Identify which cell holds the provided text, then report its [x, y] central coordinate. 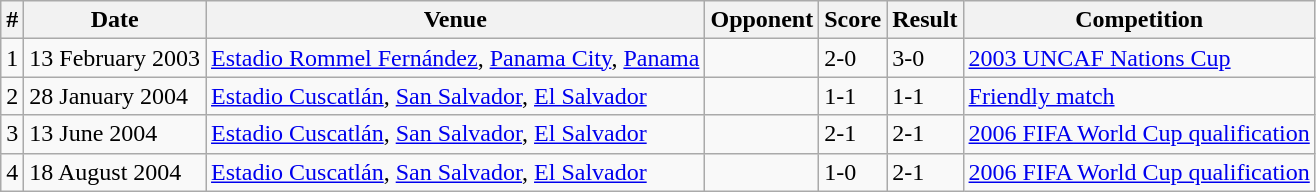
Competition [1139, 20]
3-0 [925, 58]
# [12, 20]
Date [115, 20]
Opponent [762, 20]
3 [12, 134]
4 [12, 172]
Friendly match [1139, 96]
1-0 [853, 172]
2 [12, 96]
13 February 2003 [115, 58]
Venue [456, 20]
13 June 2004 [115, 134]
2-0 [853, 58]
28 January 2004 [115, 96]
1 [12, 58]
Estadio Rommel Fernández, Panama City, Panama [456, 58]
Score [853, 20]
18 August 2004 [115, 172]
Result [925, 20]
2003 UNCAF Nations Cup [1139, 58]
